Output the [X, Y] coordinate of the center of the cell containing the given text.  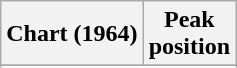
Peakposition [189, 34]
Chart (1964) [72, 34]
